Search for the cell housing the specified text and yield its (X, Y) center coordinate. 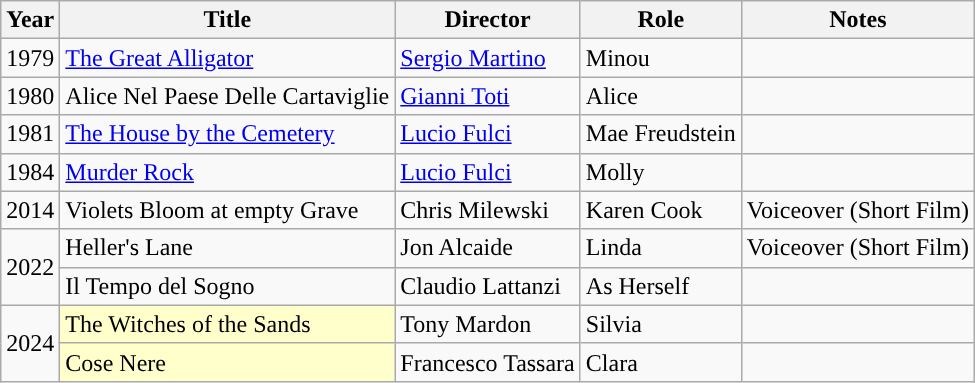
1981 (30, 134)
Year (30, 20)
The Great Alligator (228, 58)
Clara (660, 362)
Sergio Martino (488, 58)
Director (488, 20)
Claudio Lattanzi (488, 286)
Notes (858, 20)
Jon Alcaide (488, 248)
Violets Bloom at empty Grave (228, 210)
Chris Milewski (488, 210)
Role (660, 20)
Murder Rock (228, 172)
The House by the Cemetery (228, 134)
Silvia (660, 324)
Minou (660, 58)
Cose Nere (228, 362)
2024 (30, 343)
As Herself (660, 286)
Tony Mardon (488, 324)
1984 (30, 172)
The Witches of the Sands (228, 324)
Molly (660, 172)
Heller's Lane (228, 248)
Alice (660, 96)
1980 (30, 96)
1979 (30, 58)
Alice Nel Paese Delle Cartaviglie (228, 96)
Title (228, 20)
2022 (30, 267)
Karen Cook (660, 210)
Francesco Tassara (488, 362)
Gianni Toti (488, 96)
2014 (30, 210)
Linda (660, 248)
Il Tempo del Sogno (228, 286)
Mae Freudstein (660, 134)
